Search for the cell housing the specified text and yield its [x, y] center coordinate. 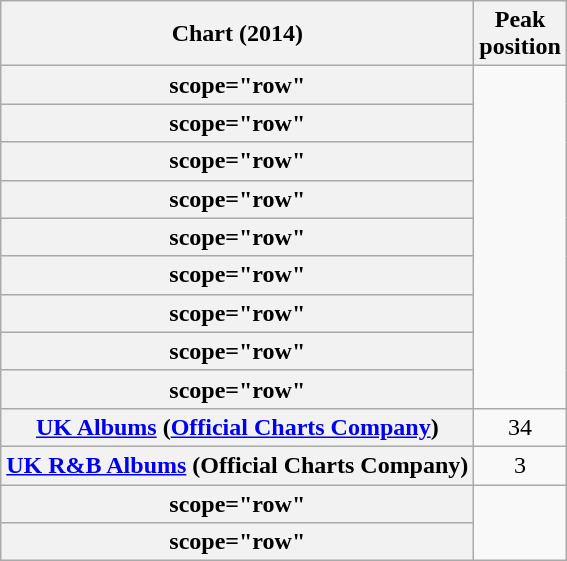
34 [520, 427]
Peakposition [520, 34]
UK Albums (Official Charts Company) [238, 427]
UK R&B Albums (Official Charts Company) [238, 465]
Chart (2014) [238, 34]
3 [520, 465]
